From the cell containing the given text, extract its center point as (X, Y) coordinate. 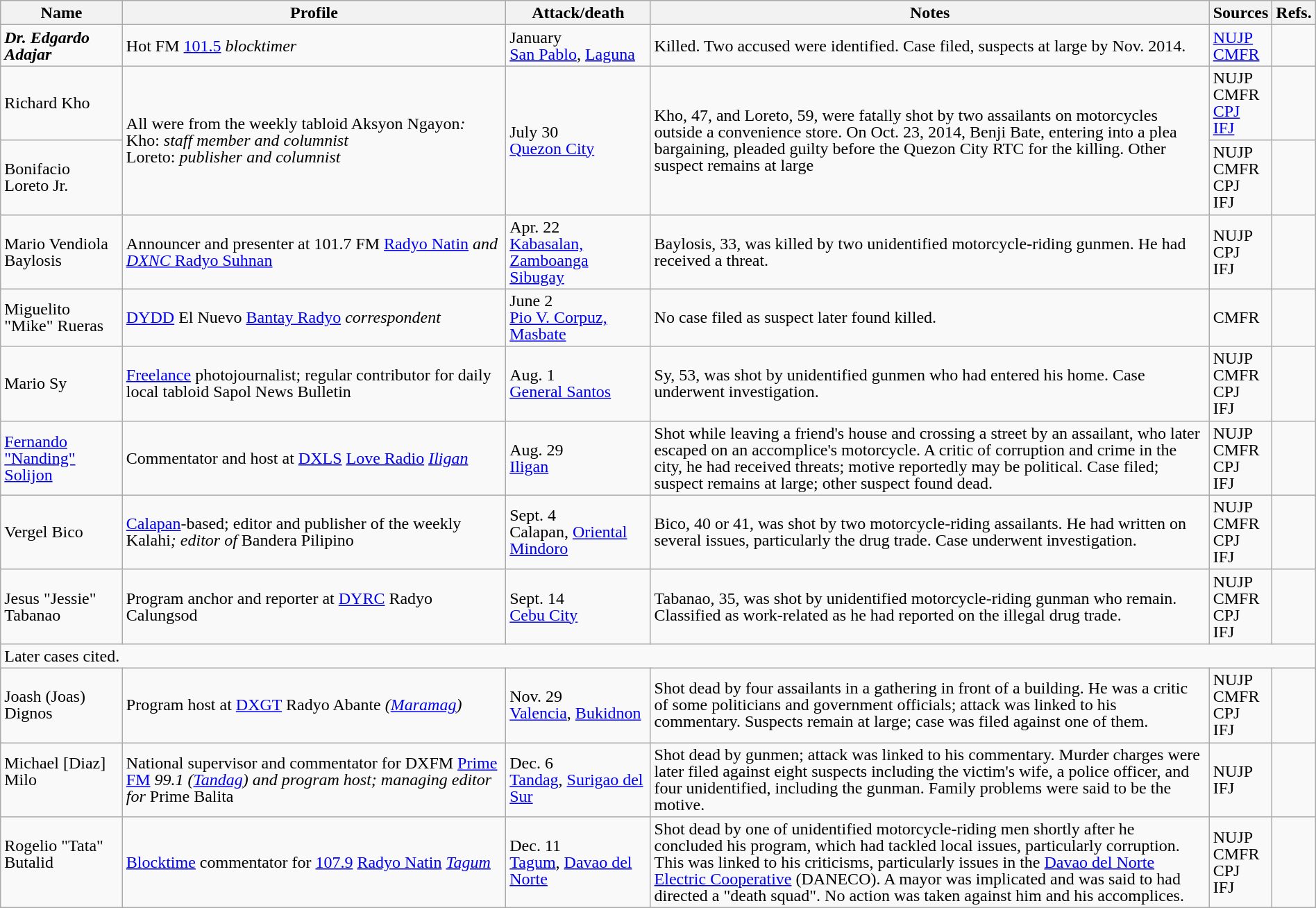
NUJPCPJIFJ (1241, 251)
Hot FM 101.5 blocktimer (314, 46)
Fernando "Nanding" Solijon (62, 458)
Dec. 6Tandag, Surigao del Sur (578, 780)
Bonifacio Loreto Jr. (62, 178)
Sept. 14Cebu City (578, 607)
JanuarySan Pablo, Laguna (578, 46)
National supervisor and commentator for DXFM Prime FM 99.1 (Tandag) and program host; managing editor for Prime Balita (314, 780)
July 30Quezon City (578, 140)
Michael [Diaz] Milo (62, 780)
Apr. 22Kabasalan, Zamboanga Sibugay (578, 251)
Profile (314, 12)
Vergel Bico (62, 532)
Commentator and host at DXLS Love Radio Iligan (314, 458)
DYDD El Nuevo Bantay Radyo correspondent (314, 318)
Program host at DXGT Radyo Abante (Maramag) (314, 705)
CMFR (1241, 318)
Aug. 1General Santos (578, 383)
All were from the weekly tabloid Aksyon Ngayon:Kho: staff member and columnistLoreto: publisher and columnist (314, 140)
Joash (Joas) Dignos (62, 705)
Later cases cited. (658, 655)
Program anchor and reporter at DYRC Radyo Calungsod (314, 607)
NUJPCMFR (1241, 46)
Notes (930, 12)
Attack/death (578, 12)
Aug. 29Iligan (578, 458)
Freelance photojournalist; regular contributor for daily local tabloid Sapol News Bulletin (314, 383)
Sy, 53, was shot by unidentified gunmen who had entered his home. Case underwent investigation. (930, 383)
No case filed as suspect later found killed. (930, 318)
Dec. 11Tagum, Davao del Norte (578, 862)
Sources (1241, 12)
Jesus "Jessie" Tabanao (62, 607)
June 2Pio V. Corpuz, Masbate (578, 318)
Mario Sy (62, 383)
Sept. 4Calapan, Oriental Mindoro (578, 532)
Killed. Two accused were identified. Case filed, suspects at large by Nov. 2014. (930, 46)
Rogelio "Tata" Butalid (62, 862)
Nov. 29Valencia, Bukidnon (578, 705)
Baylosis, 33, was killed by two unidentified motorcycle-riding gunmen. He had received a threat. (930, 251)
Name (62, 12)
Richard Kho (62, 103)
Tabanao, 35, was shot by unidentified motorcycle-riding gunman who remain. Classified as work-related as he had reported on the illegal drug trade. (930, 607)
Dr. Edgardo Adajar (62, 46)
Mario Vendiola Baylosis (62, 251)
Calapan-based; editor and publisher of the weekly Kalahi; editor of Bandera Pilipino (314, 532)
Blocktime commentator for 107.9 Radyo Natin Tagum (314, 862)
Miguelito "Mike" Rueras (62, 318)
Refs. (1294, 12)
NUJPIFJ (1241, 780)
Announcer and presenter at 101.7 FM Radyo Natin and DXNC Radyo Suhnan (314, 251)
